Extract the (X, Y) coordinate from the center of the cell holding the provided text.  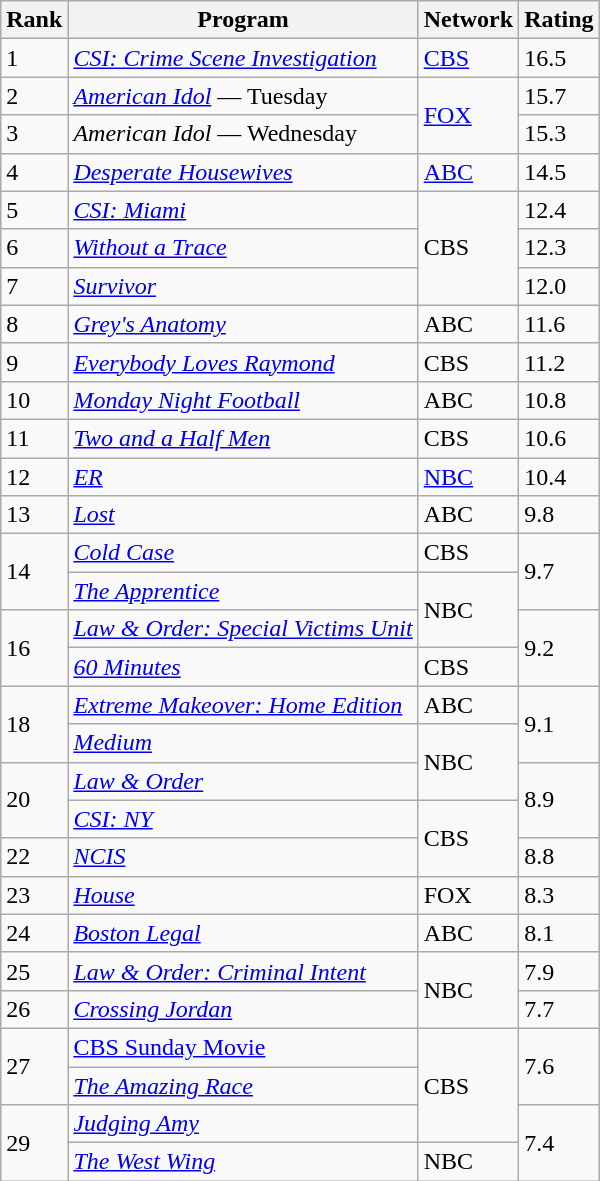
11.2 (559, 362)
10.8 (559, 400)
9 (34, 362)
Boston Legal (243, 933)
CSI: NY (243, 819)
Crossing Jordan (243, 1009)
Network (468, 20)
House (243, 895)
12.0 (559, 286)
5 (34, 210)
Rank (34, 20)
Desperate Housewives (243, 172)
Judging Amy (243, 1124)
18 (34, 724)
27 (34, 1066)
Without a Trace (243, 248)
CSI: Miami (243, 210)
The Amazing Race (243, 1085)
8.8 (559, 857)
29 (34, 1143)
Law & Order: Special Victims Unit (243, 629)
Monday Night Football (243, 400)
NCIS (243, 857)
Two and a Half Men (243, 438)
10 (34, 400)
60 Minutes (243, 667)
6 (34, 248)
16.5 (559, 58)
Rating (559, 20)
Cold Case (243, 553)
Medium (243, 743)
10.4 (559, 477)
Survivor (243, 286)
14 (34, 572)
3 (34, 134)
The West Wing (243, 1162)
The Apprentice (243, 591)
12 (34, 477)
9.7 (559, 572)
11.6 (559, 324)
13 (34, 515)
12.4 (559, 210)
Program (243, 20)
Extreme Makeover: Home Edition (243, 705)
26 (34, 1009)
7.9 (559, 971)
Law & Order (243, 781)
9.1 (559, 724)
American Idol — Tuesday (243, 96)
CSI: Crime Scene Investigation (243, 58)
12.3 (559, 248)
24 (34, 933)
14.5 (559, 172)
4 (34, 172)
8 (34, 324)
11 (34, 438)
7 (34, 286)
7.7 (559, 1009)
2 (34, 96)
8.3 (559, 895)
1 (34, 58)
15.3 (559, 134)
ER (243, 477)
16 (34, 648)
8.9 (559, 800)
25 (34, 971)
7.4 (559, 1143)
22 (34, 857)
23 (34, 895)
Grey's Anatomy (243, 324)
CBS Sunday Movie (243, 1047)
8.1 (559, 933)
7.6 (559, 1066)
20 (34, 800)
10.6 (559, 438)
Law & Order: Criminal Intent (243, 971)
9.2 (559, 648)
American Idol — Wednesday (243, 134)
Everybody Loves Raymond (243, 362)
9.8 (559, 515)
15.7 (559, 96)
Lost (243, 515)
